Locate the cell with the specified text and output its (X, Y) center coordinate. 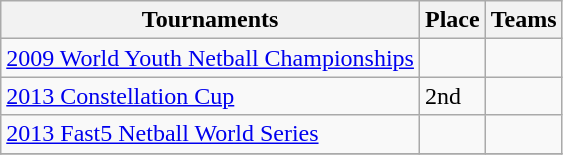
2013 Constellation Cup (210, 96)
Tournaments (210, 20)
Place (452, 20)
2013 Fast5 Netball World Series (210, 134)
Teams (524, 20)
2009 World Youth Netball Championships (210, 58)
2nd (452, 96)
